Return the [X, Y] coordinate for the center point of the cell that contains the specified text.  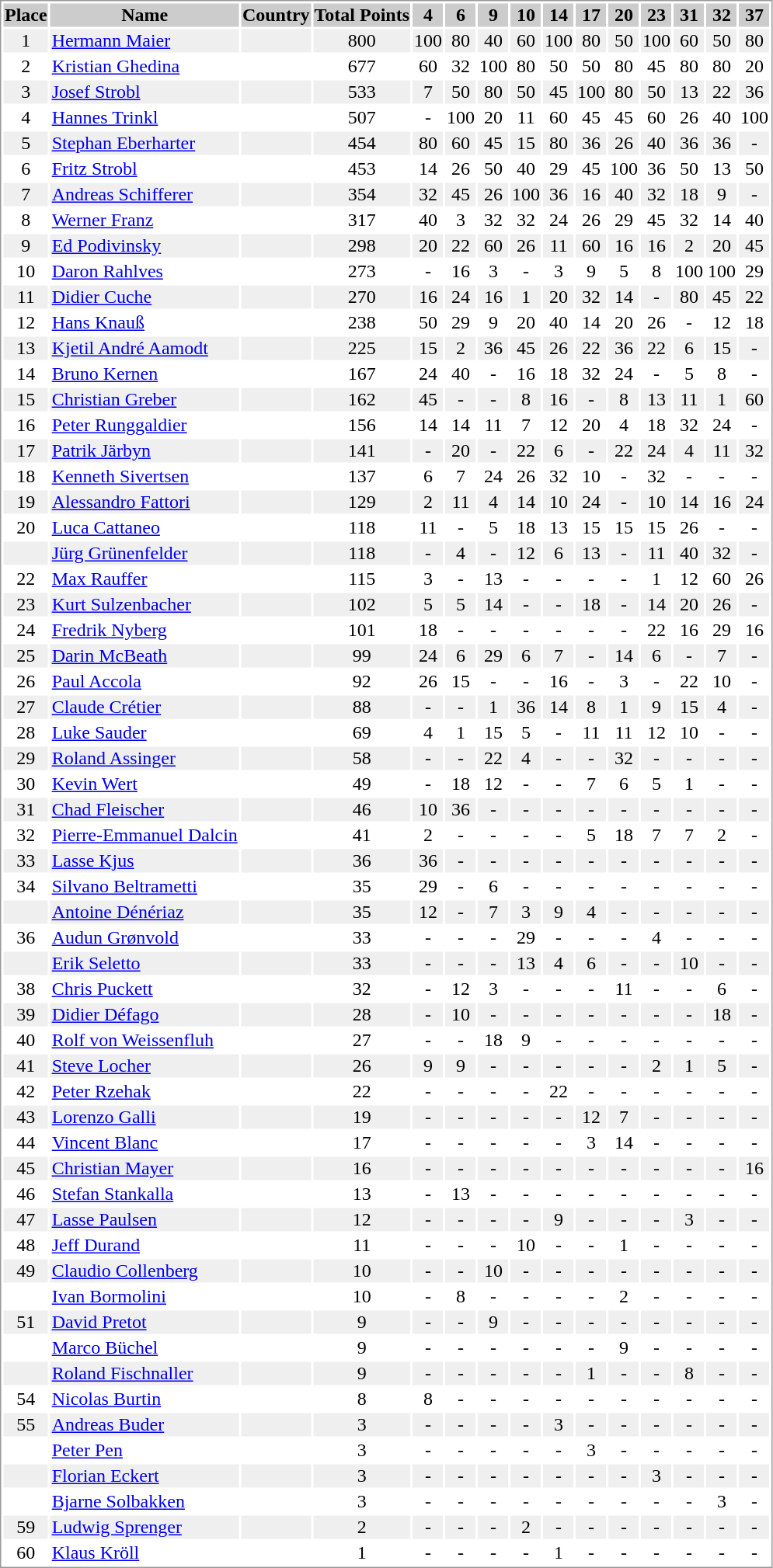
25 [26, 656]
Max Rauffer [145, 579]
Stephan Eberharter [145, 144]
137 [362, 476]
Stefan Stankalla [145, 1194]
Andreas Schifferer [145, 195]
Lasse Paulsen [145, 1220]
Nicolas Burtin [145, 1399]
58 [362, 759]
99 [362, 656]
Daron Rahlves [145, 271]
Claude Crétier [145, 708]
Steve Locher [145, 1066]
43 [26, 1118]
Vincent Blanc [145, 1142]
Hermann Maier [145, 41]
Didier Défago [145, 1015]
270 [362, 297]
Christian Mayer [145, 1169]
69 [362, 732]
Patrik Järbyn [145, 451]
454 [362, 144]
156 [362, 425]
Jürg Grünenfelder [145, 554]
Peter Rzehak [145, 1091]
88 [362, 708]
54 [26, 1399]
Name [145, 15]
30 [26, 784]
Roland Fischnaller [145, 1374]
Fritz Strobl [145, 169]
533 [362, 92]
Erik Seletto [145, 964]
Alessandro Fattori [145, 502]
167 [362, 374]
Luca Cattaneo [145, 527]
Peter Runggaldier [145, 425]
Ed Podivinsky [145, 246]
101 [362, 630]
115 [362, 579]
453 [362, 169]
Hans Knauß [145, 322]
Peter Pen [145, 1450]
44 [26, 1142]
47 [26, 1220]
Klaus Kröll [145, 1552]
Luke Sauder [145, 732]
34 [26, 886]
Kurt Sulzenbacher [145, 605]
Kristian Ghedina [145, 66]
Lasse Kjus [145, 861]
677 [362, 66]
507 [362, 117]
Antoine Dénériaz [145, 913]
92 [362, 681]
Ludwig Sprenger [145, 1528]
Josef Strobl [145, 92]
141 [362, 451]
Total Points [362, 15]
Didier Cuche [145, 297]
38 [26, 989]
42 [26, 1091]
Pierre-Emmanuel Dalcin [145, 835]
Rolf von Weissenfluh [145, 1040]
162 [362, 400]
Kjetil André Aamodt [145, 349]
102 [362, 605]
354 [362, 195]
225 [362, 349]
59 [26, 1528]
317 [362, 220]
48 [26, 1245]
Chris Puckett [145, 989]
298 [362, 246]
Florian Eckert [145, 1476]
Country [276, 15]
Audun Grønvold [145, 937]
51 [26, 1323]
Lorenzo Galli [145, 1118]
David Pretot [145, 1323]
273 [362, 271]
Claudio Collenberg [145, 1271]
Hannes Trinkl [145, 117]
238 [362, 322]
Kenneth Sivertsen [145, 476]
Jeff Durand [145, 1245]
Place [26, 15]
Ivan Bormolini [145, 1296]
Silvano Beltrametti [145, 886]
Marco Büchel [145, 1347]
55 [26, 1425]
129 [362, 502]
39 [26, 1015]
Fredrik Nyberg [145, 630]
Roland Assinger [145, 759]
800 [362, 41]
Bjarne Solbakken [145, 1501]
Darin McBeath [145, 656]
Chad Fleischer [145, 810]
Kevin Wert [145, 784]
Bruno Kernen [145, 374]
37 [755, 15]
Andreas Buder [145, 1425]
Christian Greber [145, 400]
Werner Franz [145, 220]
Paul Accola [145, 681]
